Return the (X, Y) coordinate for the center point of the cell that contains the specified text.  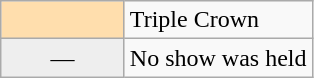
No show was held (218, 58)
— (63, 58)
Triple Crown (218, 20)
